For the text-containing cell, return its midpoint in (x, y) coordinate format. 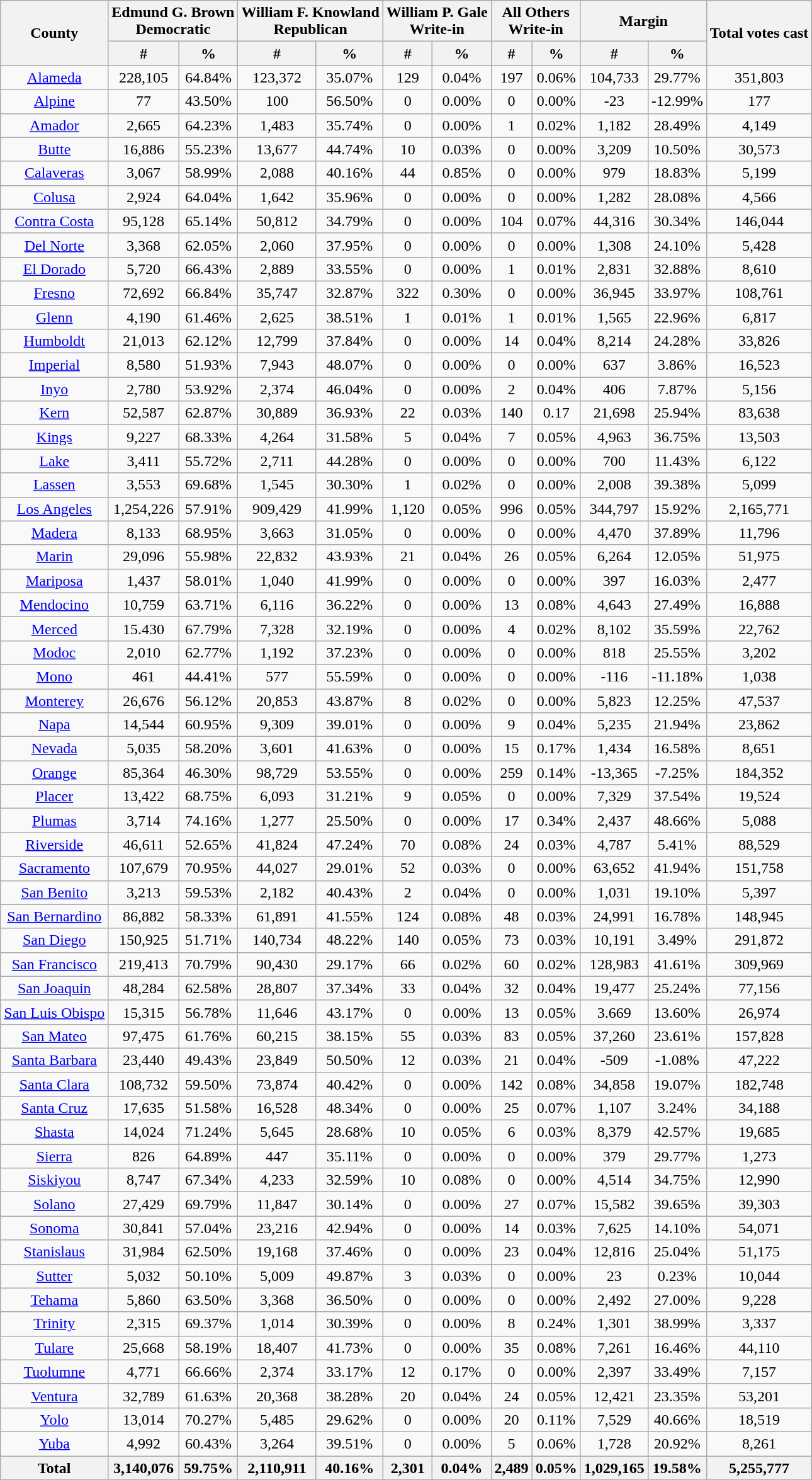
41.94% (677, 868)
Orange (54, 773)
9,227 (144, 437)
37.95% (349, 245)
-116 (614, 676)
3,209 (614, 149)
15,582 (614, 1204)
5,235 (614, 725)
16.58% (677, 749)
4,771 (144, 1372)
3,202 (759, 652)
35.07% (349, 77)
146,044 (759, 221)
32.59% (349, 1180)
Lake (54, 461)
16.03% (677, 581)
19.58% (677, 1468)
55.23% (208, 149)
49.43% (208, 1060)
32.87% (349, 293)
23.35% (677, 1396)
33.55% (349, 269)
52.65% (208, 845)
53.55% (349, 773)
33 (408, 988)
2,489 (511, 1468)
63.71% (208, 605)
3,411 (144, 461)
51.93% (208, 365)
Sierra (54, 1156)
2,010 (144, 652)
16,888 (759, 605)
61,891 (277, 916)
40.66% (677, 1420)
219,413 (144, 964)
7,625 (614, 1228)
129 (408, 77)
32.19% (349, 629)
Siskiyou (54, 1180)
6,093 (277, 797)
32 (511, 988)
228,105 (144, 77)
-11.18% (677, 676)
35.59% (677, 629)
41.73% (349, 1348)
Stanislaus (54, 1252)
22.96% (677, 317)
48,284 (144, 988)
Kings (54, 437)
Ventura (54, 1396)
4,264 (277, 437)
38.51% (349, 317)
69.68% (208, 485)
Los Angeles (54, 509)
5,428 (759, 245)
16,523 (759, 365)
59.50% (208, 1084)
6,116 (277, 605)
4,190 (144, 317)
10,044 (759, 1276)
2,182 (277, 892)
Shasta (54, 1132)
24,991 (614, 916)
1,038 (759, 676)
23,440 (144, 1060)
San Mateo (54, 1036)
18,519 (759, 1420)
142 (511, 1084)
13,014 (144, 1420)
Edmund G. BrownDemocratic (173, 21)
Modoc (54, 652)
979 (614, 173)
37.89% (677, 533)
86,882 (144, 916)
0.14% (556, 773)
53.92% (208, 389)
25.55% (677, 652)
25 (511, 1108)
25,668 (144, 1348)
197 (511, 77)
Yolo (54, 1420)
11,796 (759, 533)
10,759 (144, 605)
66.43% (208, 269)
88,529 (759, 845)
41.55% (349, 916)
64.23% (208, 125)
15,315 (144, 1012)
35.11% (349, 1156)
30,573 (759, 149)
Yuba (54, 1443)
31.58% (349, 437)
46.30% (208, 773)
577 (277, 676)
4,470 (614, 533)
7,943 (277, 365)
All OthersWrite-in (536, 21)
Fresno (54, 293)
Amador (54, 125)
61.63% (208, 1396)
3.24% (677, 1108)
1,254,226 (144, 509)
50.10% (208, 1276)
63.50% (208, 1300)
68.95% (208, 533)
1,728 (614, 1443)
104 (511, 221)
85,364 (144, 773)
20,368 (277, 1396)
5,035 (144, 749)
344,797 (614, 509)
58.01% (208, 581)
12.05% (677, 557)
58.33% (208, 916)
35 (511, 1348)
51,975 (759, 557)
56.78% (208, 1012)
71.24% (208, 1132)
33.97% (677, 293)
38.15% (349, 1036)
406 (614, 389)
44,316 (614, 221)
57.91% (208, 509)
San Diego (54, 940)
Total votes cast (759, 33)
31.21% (349, 797)
379 (614, 1156)
5,032 (144, 1276)
70 (408, 845)
62.50% (208, 1252)
19,477 (614, 988)
26,676 (144, 701)
Del Norte (54, 245)
6,264 (614, 557)
24.28% (677, 341)
San Francisco (54, 964)
39.65% (677, 1204)
47.24% (349, 845)
Butte (54, 149)
27,429 (144, 1204)
14,544 (144, 725)
3 (408, 1276)
0.23% (677, 1276)
Sonoma (54, 1228)
52,587 (144, 413)
8,379 (614, 1132)
21.94% (677, 725)
37,260 (614, 1036)
60.95% (208, 725)
19.07% (677, 1084)
8,214 (614, 341)
148,945 (759, 916)
19,685 (759, 1132)
44 (408, 173)
1,277 (277, 821)
73 (511, 940)
397 (614, 581)
6,817 (759, 317)
8,610 (759, 269)
351,803 (759, 77)
48.07% (349, 365)
Santa Cruz (54, 1108)
447 (277, 1156)
33,826 (759, 341)
68.75% (208, 797)
13.60% (677, 1012)
67.34% (208, 1180)
700 (614, 461)
31,984 (144, 1252)
58.99% (208, 173)
2,889 (277, 269)
0.85% (462, 173)
5,088 (759, 821)
20,853 (277, 701)
46,611 (144, 845)
47,222 (759, 1060)
15 (511, 749)
1,642 (277, 197)
34,858 (614, 1084)
15.92% (677, 509)
27.49% (677, 605)
32,789 (144, 1396)
Plumas (54, 821)
43.93% (349, 557)
Santa Clara (54, 1084)
5,645 (277, 1132)
17 (511, 821)
61.76% (208, 1036)
Calaveras (54, 173)
55.59% (349, 676)
28.49% (677, 125)
18.83% (677, 173)
43.17% (349, 1012)
3.669 (614, 1012)
5,397 (759, 892)
21,698 (614, 413)
41.61% (677, 964)
35.96% (349, 197)
34.75% (677, 1180)
322 (408, 293)
100 (277, 101)
5,485 (277, 1420)
63,652 (614, 868)
77 (144, 101)
56.50% (349, 101)
70.95% (208, 868)
Santa Barbara (54, 1060)
30,889 (277, 413)
14,024 (144, 1132)
19,524 (759, 797)
48.66% (677, 821)
12,421 (614, 1396)
22 (408, 413)
Contra Costa (54, 221)
18,407 (277, 1348)
3,714 (144, 821)
34.79% (349, 221)
62.05% (208, 245)
30,841 (144, 1228)
30.30% (349, 485)
2,301 (408, 1468)
140,734 (277, 940)
108,732 (144, 1084)
Margin (643, 21)
Lassen (54, 485)
Mariposa (54, 581)
4,787 (614, 845)
48.22% (349, 940)
Merced (54, 629)
25.24% (677, 988)
2,625 (277, 317)
1,308 (614, 245)
48.34% (349, 1108)
5,823 (614, 701)
150,925 (144, 940)
36.93% (349, 413)
19.10% (677, 892)
70.27% (208, 1420)
8,651 (759, 749)
90,430 (277, 964)
29.17% (349, 964)
826 (144, 1156)
4,992 (144, 1443)
San Bernardino (54, 916)
16.46% (677, 1348)
Humboldt (54, 341)
309,969 (759, 964)
San Luis Obispo (54, 1012)
6 (511, 1132)
41.63% (349, 749)
55.98% (208, 557)
1,029,165 (614, 1468)
23,849 (277, 1060)
2,315 (144, 1324)
4,233 (277, 1180)
30.14% (349, 1204)
51.58% (208, 1108)
52 (408, 868)
77,156 (759, 988)
69.79% (208, 1204)
37.54% (677, 797)
48 (511, 916)
1,565 (614, 317)
25.94% (677, 413)
184,352 (759, 773)
51.71% (208, 940)
3,067 (144, 173)
69.37% (208, 1324)
35.74% (349, 125)
5,156 (759, 389)
23,216 (277, 1228)
3,213 (144, 892)
50,812 (277, 221)
1,434 (614, 749)
0.30% (462, 293)
56.12% (208, 701)
29.62% (349, 1420)
64.04% (208, 197)
637 (614, 365)
72,692 (144, 293)
66.66% (208, 1372)
0.11% (556, 1420)
2,477 (759, 581)
39,303 (759, 1204)
Madera (54, 533)
51,175 (759, 1252)
49.87% (349, 1276)
29,096 (144, 557)
3,601 (277, 749)
Glenn (54, 317)
95,128 (144, 221)
25.04% (677, 1252)
1,192 (277, 652)
59.53% (208, 892)
11.43% (677, 461)
4,643 (614, 605)
28,807 (277, 988)
16.78% (677, 916)
67.79% (208, 629)
2,711 (277, 461)
47,537 (759, 701)
10.50% (677, 149)
11,646 (277, 1012)
3.86% (677, 365)
37.34% (349, 988)
55 (408, 1036)
60,215 (277, 1036)
64.84% (208, 77)
9,309 (277, 725)
31.05% (349, 533)
Inyo (54, 389)
8,133 (144, 533)
16,886 (144, 149)
259 (511, 773)
25.50% (349, 821)
1,182 (614, 125)
37.46% (349, 1252)
4,963 (614, 437)
8,261 (759, 1443)
23,862 (759, 725)
1,031 (614, 892)
Sacramento (54, 868)
Total (54, 1468)
19,168 (277, 1252)
44.74% (349, 149)
Napa (54, 725)
35,747 (277, 293)
7,261 (614, 1348)
1,301 (614, 1324)
2,437 (614, 821)
42.57% (677, 1132)
3,264 (277, 1443)
24.10% (677, 245)
128,983 (614, 964)
44,110 (759, 1348)
461 (144, 676)
1,282 (614, 197)
33.49% (677, 1372)
12,799 (277, 341)
23.61% (677, 1036)
60 (511, 964)
7,328 (277, 629)
66 (408, 964)
William P. GaleWrite-in (437, 21)
21,013 (144, 341)
34,188 (759, 1108)
1,120 (408, 509)
Riverside (54, 845)
Sutter (54, 1276)
0.24% (556, 1324)
2,008 (614, 485)
Tehama (54, 1300)
57.04% (208, 1228)
11,847 (277, 1204)
William F. KnowlandRepublican (310, 21)
15.430 (144, 629)
9,228 (759, 1300)
73,874 (277, 1084)
2,831 (614, 269)
46.04% (349, 389)
40.42% (349, 1084)
50.50% (349, 1060)
-1.08% (677, 1060)
36.50% (349, 1300)
5,255,777 (759, 1468)
Monterey (54, 701)
37.84% (349, 341)
62.58% (208, 988)
83,638 (759, 413)
1,273 (759, 1156)
Trinity (54, 1324)
26 (511, 557)
12,990 (759, 1180)
Imperial (54, 365)
1,437 (144, 581)
Placer (54, 797)
San Joaquin (54, 988)
74.16% (208, 821)
13,422 (144, 797)
Mono (54, 676)
29.01% (349, 868)
33.17% (349, 1372)
2,924 (144, 197)
104,733 (614, 77)
3,337 (759, 1324)
14.10% (677, 1228)
151,758 (759, 868)
Alpine (54, 101)
182,748 (759, 1084)
66.84% (208, 293)
38.99% (677, 1324)
1,040 (277, 581)
62.12% (208, 341)
3.49% (677, 940)
20.92% (677, 1443)
5,720 (144, 269)
58.20% (208, 749)
54,071 (759, 1228)
5,099 (759, 485)
4 (511, 629)
County (54, 33)
36.22% (349, 605)
7,529 (614, 1420)
Mendocino (54, 605)
0.34% (556, 821)
32.88% (677, 269)
El Dorado (54, 269)
2,665 (144, 125)
7.87% (677, 389)
44.41% (208, 676)
58.19% (208, 1348)
818 (614, 652)
62.87% (208, 413)
39.51% (349, 1443)
36.75% (677, 437)
1,545 (277, 485)
Tulare (54, 1348)
43.87% (349, 701)
7 (511, 437)
13,677 (277, 149)
27 (511, 1204)
Alameda (54, 77)
3,140,076 (144, 1468)
-13,365 (614, 773)
Nevada (54, 749)
5,199 (759, 173)
Solano (54, 1204)
70.79% (208, 964)
4,149 (759, 125)
39.01% (349, 725)
13,503 (759, 437)
1,014 (277, 1324)
4,566 (759, 197)
3,553 (144, 485)
177 (759, 101)
55.72% (208, 461)
5,009 (277, 1276)
1,107 (614, 1108)
59.75% (208, 1468)
36,945 (614, 293)
6,122 (759, 461)
61.46% (208, 317)
2,397 (614, 1372)
-12.99% (677, 101)
0.17 (556, 413)
40.43% (349, 892)
Marin (54, 557)
-23 (614, 101)
68.33% (208, 437)
8,102 (614, 629)
44,027 (277, 868)
42.94% (349, 1228)
10,191 (614, 940)
64.89% (208, 1156)
7,157 (759, 1372)
41,824 (277, 845)
3,663 (277, 533)
28.68% (349, 1132)
22,762 (759, 629)
12.25% (677, 701)
2,492 (614, 1300)
Kern (54, 413)
28.08% (677, 197)
65.14% (208, 221)
39.38% (677, 485)
44.28% (349, 461)
30.34% (677, 221)
37.23% (349, 652)
62.77% (208, 652)
5,860 (144, 1300)
8,747 (144, 1180)
8,580 (144, 365)
38.28% (349, 1396)
124 (408, 916)
5.41% (677, 845)
16,528 (277, 1108)
2,165,771 (759, 509)
1,483 (277, 125)
157,828 (759, 1036)
43.50% (208, 101)
98,729 (277, 773)
26,974 (759, 1012)
291,872 (759, 940)
2,110,911 (277, 1468)
107,679 (144, 868)
Tuolumne (54, 1372)
909,429 (277, 509)
996 (511, 509)
7,329 (614, 797)
12,816 (614, 1252)
-509 (614, 1060)
17,635 (144, 1108)
30.39% (349, 1324)
4,514 (614, 1180)
60.43% (208, 1443)
Colusa (54, 197)
San Benito (54, 892)
2,088 (277, 173)
2,780 (144, 389)
83 (511, 1036)
27.00% (677, 1300)
2,060 (277, 245)
108,761 (759, 293)
123,372 (277, 77)
53,201 (759, 1396)
-7.25% (677, 773)
97,475 (144, 1036)
22,832 (277, 557)
